Search for the cell housing the specified text and yield its (x, y) center coordinate. 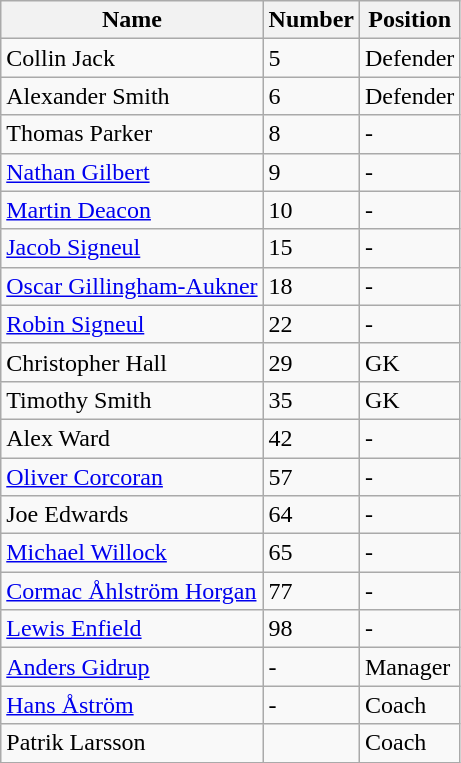
77 (311, 591)
Jacob Signeul (132, 248)
Oscar Gillingham-Aukner (132, 286)
Collin Jack (132, 58)
Oliver Corcoran (132, 477)
Manager (409, 667)
Timothy Smith (132, 400)
Hans Åström (132, 705)
Alexander Smith (132, 96)
Thomas Parker (132, 134)
8 (311, 134)
Cormac Åhlström Horgan (132, 591)
Patrik Larsson (132, 743)
57 (311, 477)
Martin Deacon (132, 210)
22 (311, 324)
64 (311, 515)
65 (311, 553)
Nathan Gilbert (132, 172)
Robin Signeul (132, 324)
29 (311, 362)
Joe Edwards (132, 515)
Alex Ward (132, 438)
35 (311, 400)
42 (311, 438)
98 (311, 629)
10 (311, 210)
Michael Willock (132, 553)
Anders Gidrup (132, 667)
5 (311, 58)
Lewis Enfield (132, 629)
Christopher Hall (132, 362)
18 (311, 286)
6 (311, 96)
Position (409, 20)
Number (311, 20)
9 (311, 172)
Name (132, 20)
15 (311, 248)
